Identify which cell holds the provided text, then report its (x, y) central coordinate. 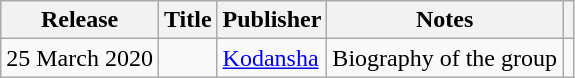
Kodansha (272, 58)
Publisher (272, 20)
Release (80, 20)
Biography of the group (445, 58)
Title (188, 20)
Notes (445, 20)
25 March 2020 (80, 58)
